Pinpoint the cell where the given text exists, returning its [x, y] midpoint coordinate. 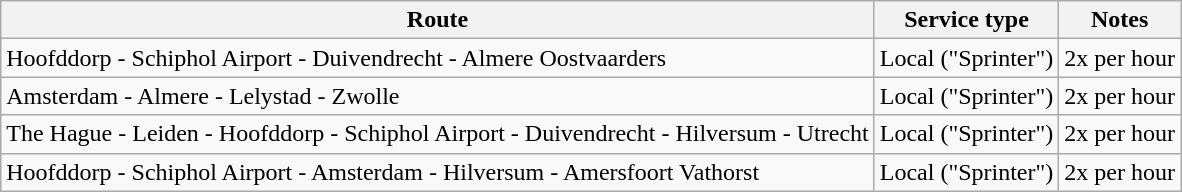
Amsterdam - Almere - Lelystad - Zwolle [438, 96]
Hoofddorp - Schiphol Airport - Amsterdam - Hilversum - Amersfoort Vathorst [438, 172]
The Hague - Leiden - Hoofddorp - Schiphol Airport - Duivendrecht - Hilversum - Utrecht [438, 134]
Route [438, 20]
Hoofddorp - Schiphol Airport - Duivendrecht - Almere Oostvaarders [438, 58]
Service type [966, 20]
Notes [1120, 20]
